Return [x, y] of the center of cell containing provided text 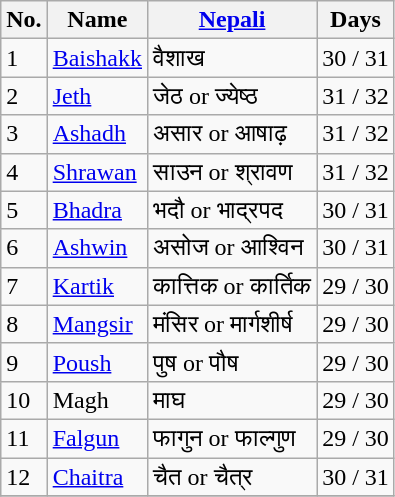
चैत or चैत्र [232, 477]
12 [24, 477]
2 [24, 96]
4 [24, 172]
Ashwin [97, 248]
Poush [97, 362]
Falgun [97, 438]
6 [24, 248]
1 [24, 58]
Chaitra [97, 477]
माघ [232, 400]
जेठ or ज्येष्ठ [232, 96]
Name [97, 20]
वैशाख [232, 58]
भदौ or भाद्रपद [232, 210]
Baishakk [97, 58]
Days [356, 20]
7 [24, 286]
9 [24, 362]
Nepali [232, 20]
Jeth [97, 96]
3 [24, 134]
Kartik [97, 286]
पुष or पौष [232, 362]
10 [24, 400]
No. [24, 20]
Mangsir [97, 324]
Shrawan [97, 172]
साउन or श्रावण [232, 172]
Magh [97, 400]
Bhadra [97, 210]
फागुन or फाल्गुण [232, 438]
असोज or आश्विन [232, 248]
5 [24, 210]
मंसिर or मार्गशीर्ष [232, 324]
असार or आषाढ़ [232, 134]
कात्तिक or कार्तिक [232, 286]
Ashadh [97, 134]
8 [24, 324]
11 [24, 438]
